Return [X, Y] of the center of cell containing provided text 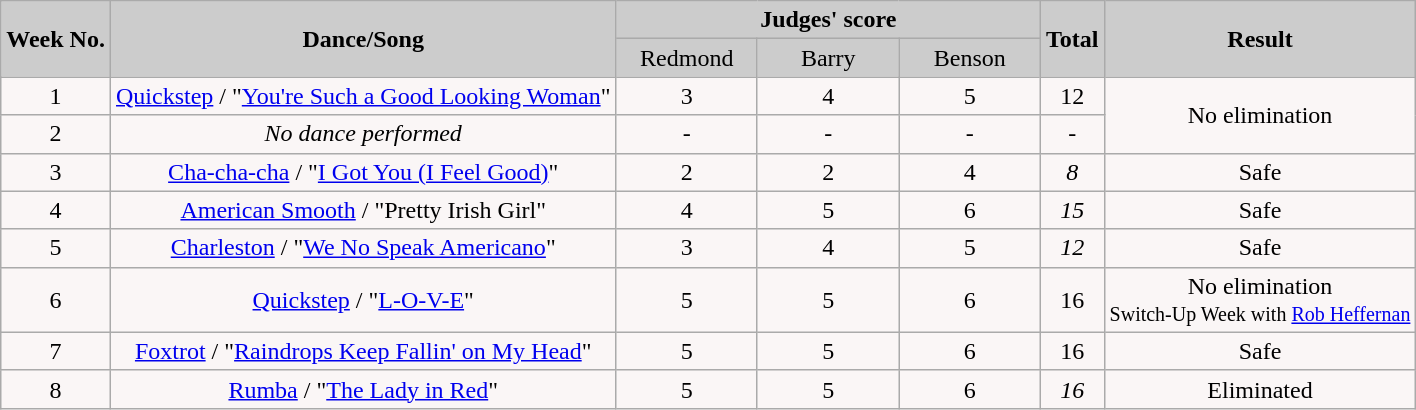
15 [1073, 210]
No elimination [1260, 115]
Eliminated [1260, 389]
Judges' score [828, 20]
American Smooth / "Pretty Irish Girl" [362, 210]
Result [1260, 39]
Rumba / "The Lady in Red" [362, 389]
7 [56, 351]
1 [56, 96]
Charleston / "We No Speak Americano" [362, 248]
Barry [828, 58]
Cha-cha-cha / "I Got You (I Feel Good)" [362, 172]
Week No. [56, 39]
Dance/Song [362, 39]
Total [1073, 39]
Quickstep / "You're Such a Good Looking Woman" [362, 96]
Benson [970, 58]
Redmond [687, 58]
Foxtrot / "Raindrops Keep Fallin' on My Head" [362, 351]
Quickstep / "L-O-V-E" [362, 300]
No dance performed [362, 134]
No eliminationSwitch-Up Week with Rob Heffernan [1260, 300]
